Capture the cell that displays the provided text and extract its (x, y) central coordinate. 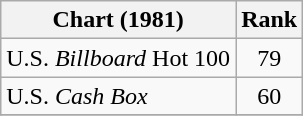
U.S. Billboard Hot 100 (118, 58)
Rank (270, 20)
60 (270, 96)
Chart (1981) (118, 20)
79 (270, 58)
U.S. Cash Box (118, 96)
